From the cell containing the given text, extract its center point as (X, Y) coordinate. 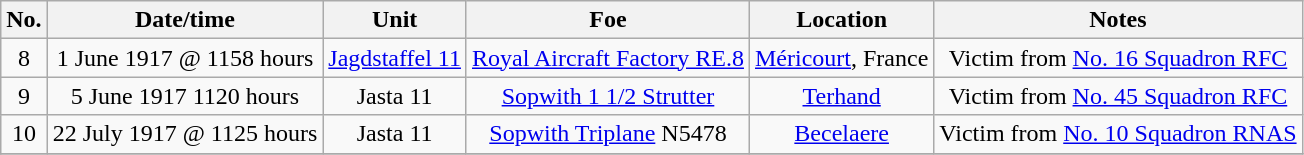
22 July 1917 @ 1125 hours (185, 134)
Location (841, 20)
Sopwith 1 1/2 Strutter (608, 96)
Notes (1118, 20)
Terhand (841, 96)
Royal Aircraft Factory RE.8 (608, 58)
1 June 1917 @ 1158 hours (185, 58)
Becelaere (841, 134)
5 June 1917 1120 hours (185, 96)
Victim from No. 10 Squadron RNAS (1118, 134)
10 (24, 134)
Unit (395, 20)
Foe (608, 20)
Date/time (185, 20)
Victim from No. 45 Squadron RFC (1118, 96)
Jagdstaffel 11 (395, 58)
Méricourt, France (841, 58)
Sopwith Triplane N5478 (608, 134)
Victim from No. 16 Squadron RFC (1118, 58)
9 (24, 96)
8 (24, 58)
No. (24, 20)
